Detect which cell encompasses the target text, then output its [X, Y] center coordinate. 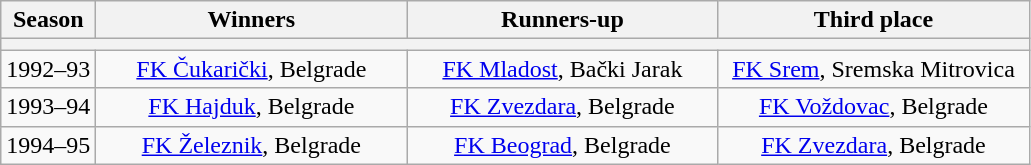
1994–95 [48, 145]
FK Voždovac, Belgrade [874, 107]
FK Čukarički, Belgrade [252, 69]
FK Beograd, Belgrade [562, 145]
FK Srem, Sremska Mitrovica [874, 69]
Season [48, 20]
Third place [874, 20]
1993–94 [48, 107]
FK Železnik, Belgrade [252, 145]
Winners [252, 20]
FK Mladost, Bački Jarak [562, 69]
FK Hajduk, Belgrade [252, 107]
1992–93 [48, 69]
Runners-up [562, 20]
